Pinpoint the cell where the given text exists, returning its (x, y) midpoint coordinate. 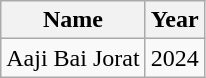
2024 (174, 58)
Aaji Bai Jorat (73, 58)
Year (174, 20)
Name (73, 20)
